From the cell containing the given text, extract its center point as (X, Y) coordinate. 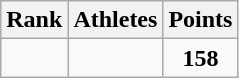
Athletes (116, 20)
Rank (34, 20)
158 (200, 58)
Points (200, 20)
